Capture the cell that displays the provided text and extract its (x, y) central coordinate. 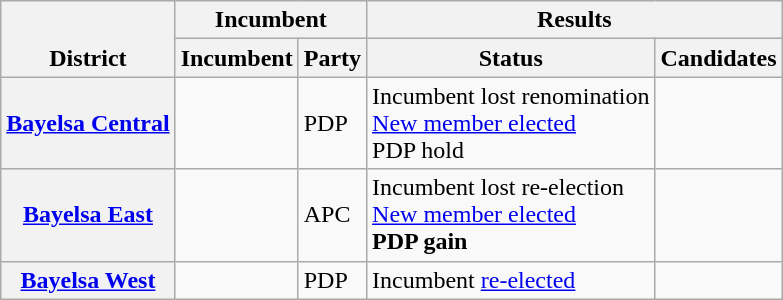
Party (332, 58)
Incumbent lost re-electionNew member electedPDP gain (511, 215)
APC (332, 215)
Incumbent lost renominationNew member electedPDP hold (511, 123)
Candidates (718, 58)
Bayelsa Central (88, 123)
District (88, 39)
Bayelsa East (88, 215)
Bayelsa West (88, 280)
Results (574, 20)
Status (511, 58)
Incumbent re-elected (511, 280)
